Return [X, Y] of the center of cell containing provided text 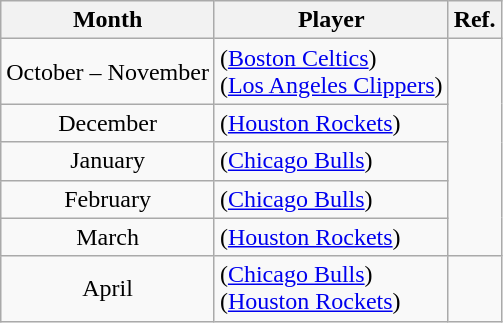
Player [331, 20]
April [108, 288]
(Boston Celtics) (Los Angeles Clippers) [331, 72]
March [108, 237]
January [108, 161]
October – November [108, 72]
Ref. [474, 20]
Month [108, 20]
February [108, 199]
(Chicago Bulls) (Houston Rockets) [331, 288]
December [108, 123]
